Output the (x, y) coordinate of the center of the cell containing the given text.  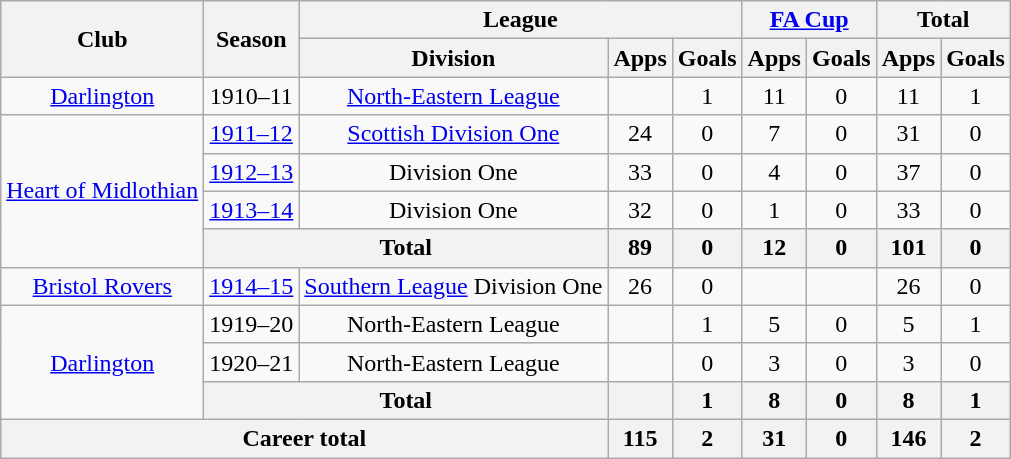
Career total (304, 438)
Bristol Rovers (102, 286)
1911–12 (252, 134)
1910–11 (252, 96)
Division (454, 58)
24 (640, 134)
Club (102, 39)
146 (908, 438)
Scottish Division One (454, 134)
115 (640, 438)
7 (774, 134)
101 (908, 248)
FA Cup (809, 20)
Heart of Midlothian (102, 191)
1920–21 (252, 362)
89 (640, 248)
Southern League Division One (454, 286)
37 (908, 172)
32 (640, 210)
1919–20 (252, 324)
1912–13 (252, 172)
League (520, 20)
1913–14 (252, 210)
4 (774, 172)
1914–15 (252, 286)
12 (774, 248)
Season (252, 39)
